Pinpoint the cell where the given text exists, returning its (X, Y) midpoint coordinate. 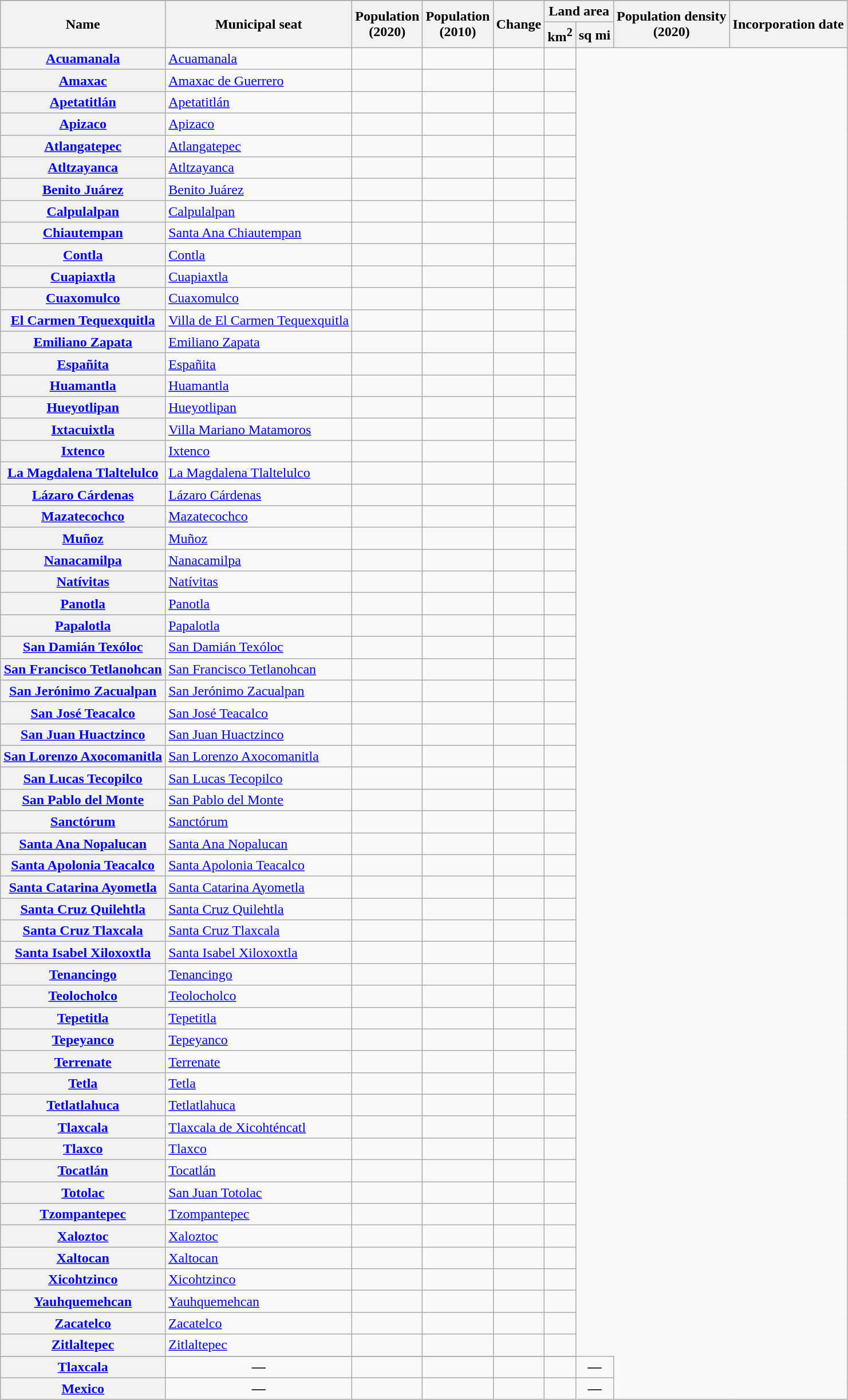
El Carmen Tequexquitla (83, 320)
sq mi (594, 36)
Villa de El Carmen Tequexquitla (259, 320)
Mexico (83, 1389)
Municipal seat (259, 24)
Change (519, 24)
Land area (579, 11)
Totolac (83, 1193)
Population(2010) (458, 24)
Santa Ana Chiautempan (259, 233)
Name (83, 24)
Villa Mariano Matamoros (259, 429)
Incorporation date (788, 24)
Chiautempan (83, 233)
San Juan Totolac (259, 1193)
Population(2020) (387, 24)
Tlaxcala de Xicohténcatl (259, 1127)
Amaxac de Guerrero (259, 80)
km2 (560, 36)
Population density(2020) (672, 24)
Amaxac (83, 80)
Ixtacuixtla (83, 429)
